Pinpoint the cell where the given text exists, returning its (X, Y) midpoint coordinate. 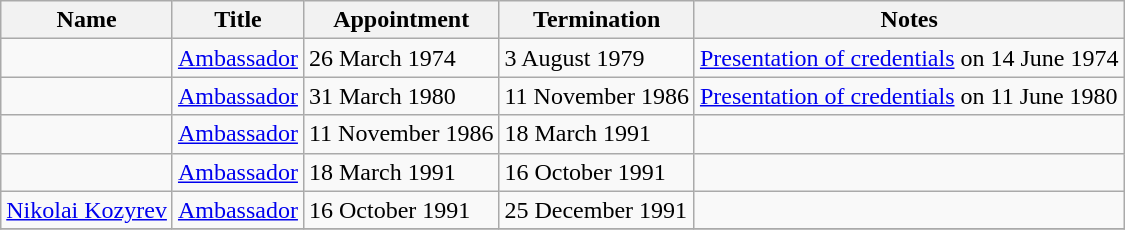
Nikolai Kozyrev (87, 210)
3 August 1979 (596, 58)
Title (238, 20)
26 March 1974 (400, 58)
25 December 1991 (596, 210)
Appointment (400, 20)
Termination (596, 20)
31 March 1980 (400, 96)
Name (87, 20)
Presentation of credentials on 11 June 1980 (909, 96)
Notes (909, 20)
Presentation of credentials on 14 June 1974 (909, 58)
